Search for the cell housing the specified text and yield its [x, y] center coordinate. 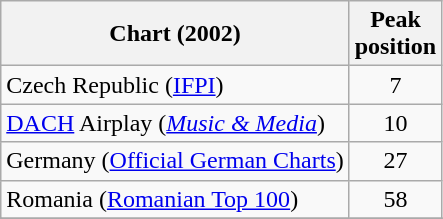
58 [395, 199]
DACH Airplay (Music & Media) [175, 123]
Peakposition [395, 34]
Romania (Romanian Top 100) [175, 199]
7 [395, 85]
Chart (2002) [175, 34]
Germany (Official German Charts) [175, 161]
10 [395, 123]
Czech Republic (IFPI) [175, 85]
27 [395, 161]
